Output the (X, Y) coordinate of the center of the cell containing the given text.  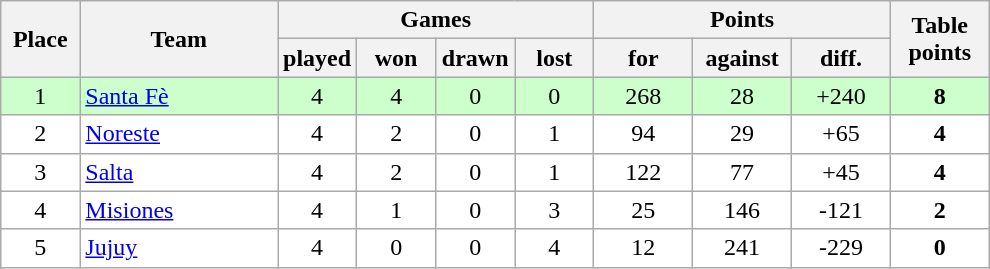
Games (436, 20)
-121 (842, 210)
Salta (179, 172)
241 (742, 248)
+240 (842, 96)
+65 (842, 134)
28 (742, 96)
25 (644, 210)
Team (179, 39)
won (396, 58)
Tablepoints (940, 39)
+45 (842, 172)
diff. (842, 58)
94 (644, 134)
Misiones (179, 210)
Place (40, 39)
for (644, 58)
5 (40, 248)
12 (644, 248)
against (742, 58)
lost (554, 58)
drawn (476, 58)
29 (742, 134)
-229 (842, 248)
146 (742, 210)
8 (940, 96)
Noreste (179, 134)
Jujuy (179, 248)
played (318, 58)
77 (742, 172)
122 (644, 172)
Points (742, 20)
Santa Fè (179, 96)
268 (644, 96)
